Return [x, y] of the center of cell containing provided text 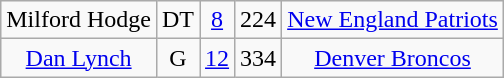
Dan Lynch [79, 58]
224 [258, 20]
12 [218, 58]
New England Patriots [393, 20]
G [178, 58]
334 [258, 58]
DT [178, 20]
8 [218, 20]
Denver Broncos [393, 58]
Milford Hodge [79, 20]
